Detect which cell encompasses the target text, then output its (x, y) center coordinate. 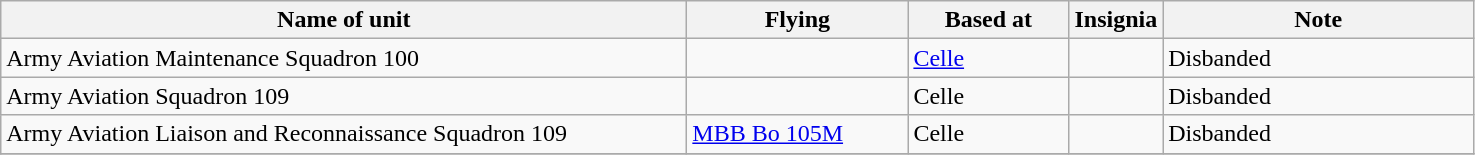
Note (1318, 20)
Insignia (1116, 20)
MBB Bo 105M (798, 134)
Army Aviation Squadron 109 (344, 96)
Flying (798, 20)
Name of unit (344, 20)
Based at (988, 20)
Army Aviation Liaison and Reconnaissance Squadron 109 (344, 134)
Army Aviation Maintenance Squadron 100 (344, 58)
